Detect which cell encompasses the target text, then output its [X, Y] center coordinate. 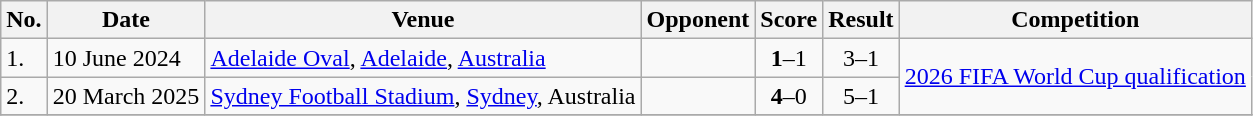
Result [861, 20]
2026 FIFA World Cup qualification [1075, 77]
2. [24, 96]
10 June 2024 [126, 58]
Date [126, 20]
5–1 [861, 96]
20 March 2025 [126, 96]
4–0 [789, 96]
1–1 [789, 58]
Adelaide Oval, Adelaide, Australia [423, 58]
Sydney Football Stadium, Sydney, Australia [423, 96]
3–1 [861, 58]
Score [789, 20]
No. [24, 20]
Venue [423, 20]
Opponent [698, 20]
1. [24, 58]
Competition [1075, 20]
